Scan for the cell matching the given text and deliver its [x, y] coordinate at center. 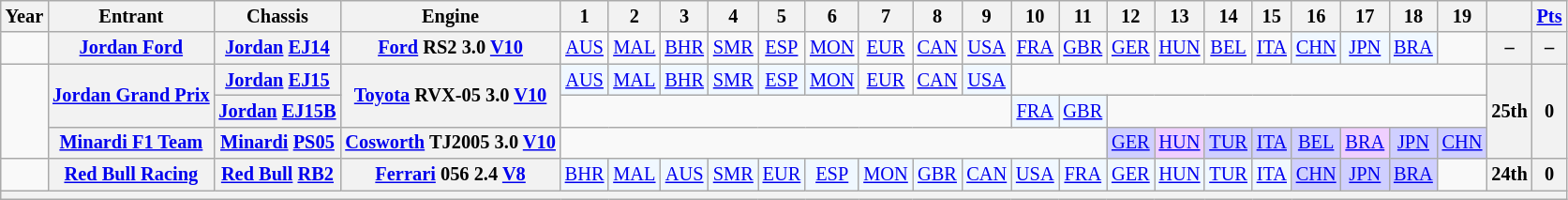
4 [733, 16]
Year [24, 16]
Cosworth TJ2005 3.0 V10 [450, 143]
Ferrari 056 2.4 V8 [450, 175]
Jordan Grand Prix [131, 96]
2 [634, 16]
Red Bull Racing [131, 175]
16 [1316, 16]
5 [782, 16]
10 [1035, 16]
8 [937, 16]
Jordan EJ14 [277, 48]
Entrant [131, 16]
13 [1180, 16]
15 [1272, 16]
Minardi F1 Team [131, 143]
Pts [1550, 16]
Jordan EJ15B [277, 111]
9 [986, 16]
14 [1228, 16]
Toyota RVX-05 3.0 V10 [450, 96]
25th [1509, 111]
18 [1413, 16]
Jordan Ford [131, 48]
11 [1083, 16]
Minardi PS05 [277, 143]
Engine [450, 16]
3 [684, 16]
24th [1509, 175]
1 [585, 16]
7 [885, 16]
Red Bull RB2 [277, 175]
Ford RS2 3.0 V10 [450, 48]
Chassis [277, 16]
12 [1130, 16]
19 [1462, 16]
17 [1366, 16]
Jordan EJ15 [277, 80]
6 [832, 16]
